Capture the cell that displays the provided text and extract its (X, Y) central coordinate. 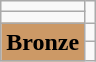
Bronze (43, 42)
